Scan for the cell matching the given text and deliver its (X, Y) coordinate at center. 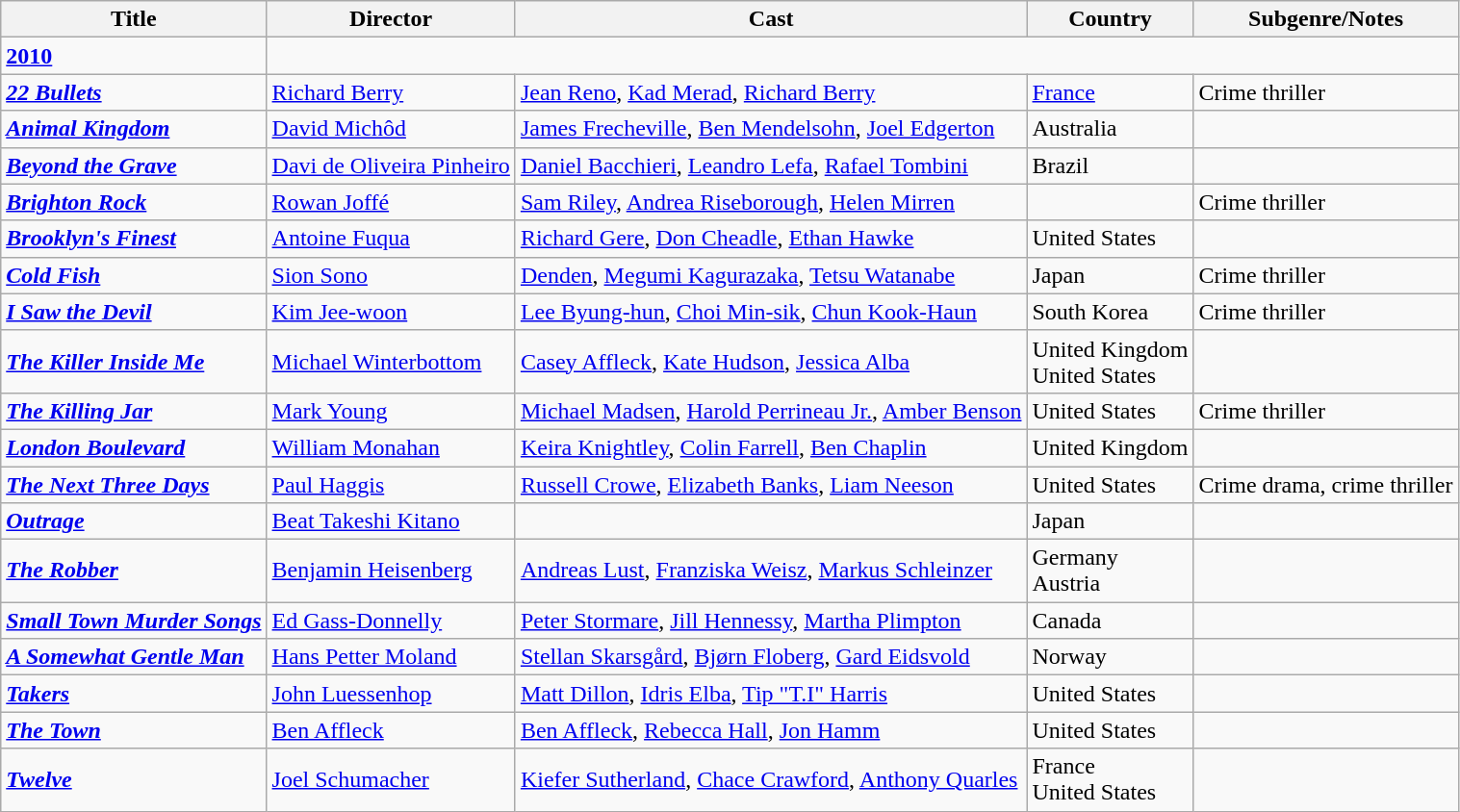
Matt Dillon, Idris Elba, Tip "T.I" Harris (771, 694)
Antoine Fuqua (391, 239)
Ben Affleck, Rebecca Hall, Jon Hamm (771, 730)
2010 (134, 56)
Canada (1111, 621)
Ben Affleck (391, 730)
Cold Fish (134, 275)
The Town (134, 730)
Brazil (1111, 165)
Country (1111, 19)
The Next Three Days (134, 484)
Benjamin Heisenberg (391, 571)
David Michôd (391, 129)
Twelve (134, 779)
Australia (1111, 129)
London Boulevard (134, 447)
France (1111, 92)
Takers (134, 694)
The Killer Inside Me (134, 362)
Small Town Murder Songs (134, 621)
I Saw the Devil (134, 312)
Norway (1111, 657)
Russell Crowe, Elizabeth Banks, Liam Neeson (771, 484)
Casey Affleck, Kate Hudson, Jessica Alba (771, 362)
Sam Riley, Andrea Riseborough, Helen Mirren (771, 202)
Stellan Skarsgård, Bjørn Floberg, Gard Eidsvold (771, 657)
Brighton Rock (134, 202)
The Killing Jar (134, 411)
James Frecheville, Ben Mendelsohn, Joel Edgerton (771, 129)
Andreas Lust, Franziska Weisz, Markus Schleinzer (771, 571)
Richard Berry (391, 92)
Michael Madsen, Harold Perrineau Jr., Amber Benson (771, 411)
Animal Kingdom (134, 129)
Michael Winterbottom (391, 362)
Jean Reno, Kad Merad, Richard Berry (771, 92)
Cast (771, 19)
Mark Young (391, 411)
Sion Sono (391, 275)
Hans Petter Moland (391, 657)
GermanyAustria (1111, 571)
Outrage (134, 521)
Beyond the Grave (134, 165)
Kim Jee-woon (391, 312)
Keira Knightley, Colin Farrell, Ben Chaplin (771, 447)
Paul Haggis (391, 484)
Director (391, 19)
Joel Schumacher (391, 779)
Denden, Megumi Kagurazaka, Tetsu Watanabe (771, 275)
Davi de Oliveira Pinheiro (391, 165)
Daniel Bacchieri, Leandro Lefa, Rafael Tombini (771, 165)
Ed Gass-Donnelly (391, 621)
Peter Stormare, Jill Hennessy, Martha Plimpton (771, 621)
Kiefer Sutherland, Chace Crawford, Anthony Quarles (771, 779)
Subgenre/Notes (1326, 19)
John Luessenhop (391, 694)
FranceUnited States (1111, 779)
United KingdomUnited States (1111, 362)
Richard Gere, Don Cheadle, Ethan Hawke (771, 239)
The Robber (134, 571)
Brooklyn's Finest (134, 239)
Crime drama, crime thriller (1326, 484)
22 Bullets (134, 92)
A Somewhat Gentle Man (134, 657)
Beat Takeshi Kitano (391, 521)
Rowan Joffé (391, 202)
United Kingdom (1111, 447)
South Korea (1111, 312)
William Monahan (391, 447)
Lee Byung-hun, Choi Min-sik, Chun Kook-Haun (771, 312)
Title (134, 19)
